Extract the [X, Y] coordinate from the center of the cell holding the provided text.  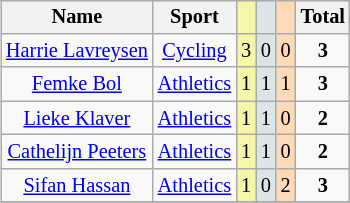
Femke Bol [77, 84]
Harrie Lavreysen [77, 51]
Cycling [194, 51]
Total [323, 17]
Sport [194, 17]
Lieke Klaver [77, 118]
Sifan Hassan [77, 185]
Name [77, 17]
Cathelijn Peeters [77, 152]
